Return the (x, y) coordinate for the center point of the cell that contains the specified text.  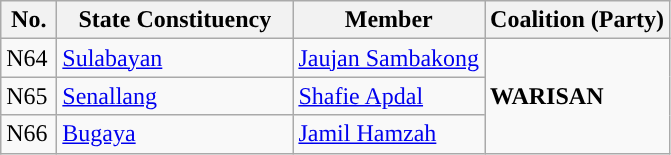
N64 (29, 58)
Member (389, 20)
WARISAN (578, 96)
N65 (29, 96)
Jaujan Sambakong (389, 58)
Senallang (175, 96)
Jamil Hamzah (389, 134)
Coalition (Party) (578, 20)
Bugaya (175, 134)
Sulabayan (175, 58)
State Constituency (175, 20)
Shafie Apdal (389, 96)
N66 (29, 134)
No. (29, 20)
